Detect which cell encompasses the target text, then output its (x, y) center coordinate. 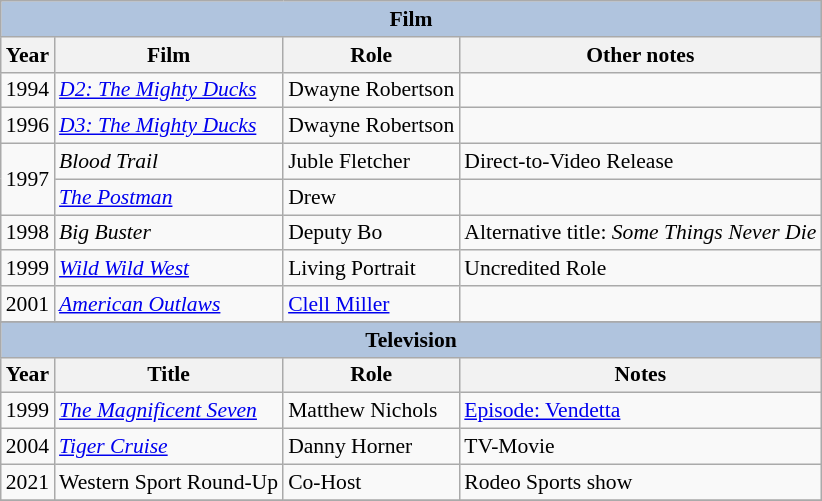
D2: The Mighty Ducks (168, 90)
2001 (28, 304)
American Outlaws (168, 304)
Matthew Nichols (371, 411)
Alternative title: Some Things Never Die (640, 233)
Danny Horner (371, 447)
1996 (28, 126)
1997 (28, 180)
Other notes (640, 55)
Drew (371, 197)
Juble Fletcher (371, 162)
Deputy Bo (371, 233)
2004 (28, 447)
D3: The Mighty Ducks (168, 126)
Western Sport Round-Up (168, 482)
Wild Wild West (168, 269)
Television (412, 340)
The Postman (168, 197)
Clell Miller (371, 304)
Rodeo Sports show (640, 482)
1998 (28, 233)
Blood Trail (168, 162)
Tiger Cruise (168, 447)
1994 (28, 90)
Uncredited Role (640, 269)
The Magnificent Seven (168, 411)
Title (168, 375)
2021 (28, 482)
Direct-to-Video Release (640, 162)
Big Buster (168, 233)
Episode: Vendetta (640, 411)
Living Portrait (371, 269)
Co-Host (371, 482)
Notes (640, 375)
TV-Movie (640, 447)
